From the cell containing the given text, extract its center point as [x, y] coordinate. 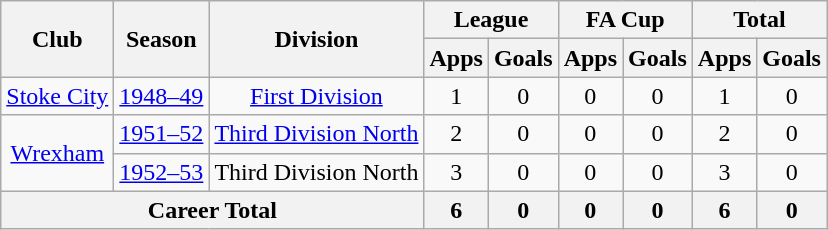
1951–52 [162, 134]
Division [316, 39]
1948–49 [162, 96]
Stoke City [58, 96]
Club [58, 39]
Wrexham [58, 153]
First Division [316, 96]
League [491, 20]
Career Total [212, 210]
Season [162, 39]
Total [759, 20]
1952–53 [162, 172]
FA Cup [625, 20]
